For the text-containing cell, return its midpoint in (X, Y) coordinate format. 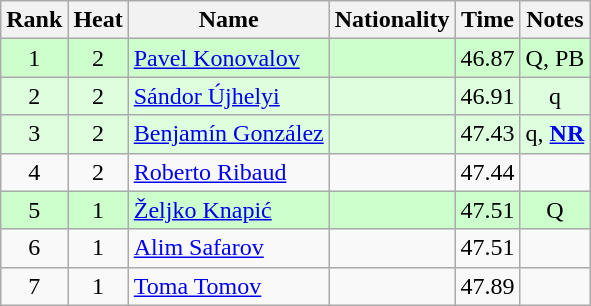
Alim Safarov (228, 248)
4 (34, 172)
Time (488, 20)
47.43 (488, 134)
Notes (555, 20)
q (555, 96)
Benjamín González (228, 134)
46.91 (488, 96)
47.89 (488, 286)
Pavel Konovalov (228, 58)
Heat (98, 20)
Q, PB (555, 58)
q, NR (555, 134)
46.87 (488, 58)
Toma Tomov (228, 286)
Roberto Ribaud (228, 172)
47.44 (488, 172)
Name (228, 20)
Željko Knapić (228, 210)
5 (34, 210)
Q (555, 210)
6 (34, 248)
7 (34, 286)
3 (34, 134)
Sándor Újhelyi (228, 96)
Nationality (392, 20)
Rank (34, 20)
